Search for the cell housing the specified text and yield its (X, Y) center coordinate. 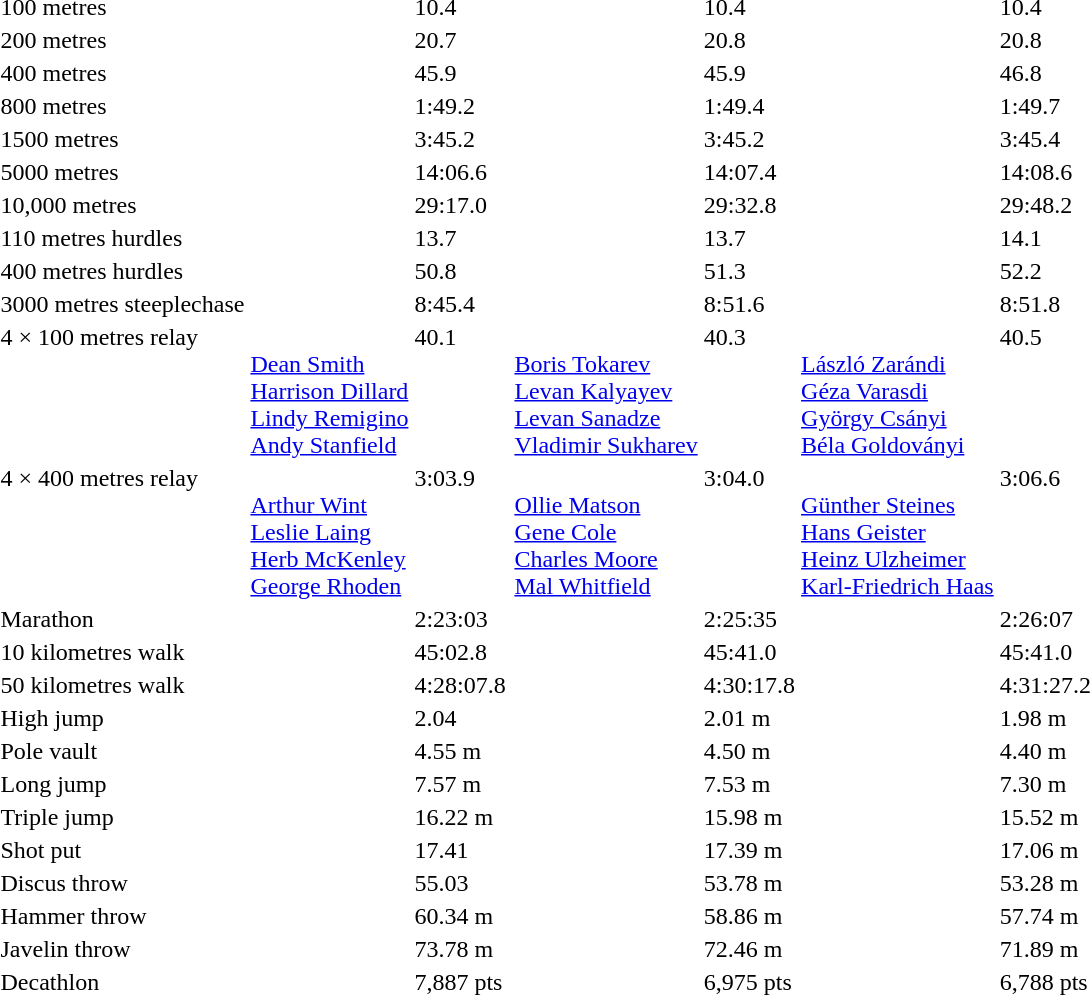
17.41 (462, 850)
72.46 m (749, 949)
15.98 m (749, 817)
2.04 (462, 718)
58.86 m (749, 916)
3:04.0 (749, 532)
29:32.8 (749, 205)
4.55 m (462, 751)
45:02.8 (462, 652)
1:49.2 (462, 106)
3:03.9 (462, 532)
7.53 m (749, 784)
Arthur WintLeslie LaingHerb McKenleyGeorge Rhoden (330, 532)
29:17.0 (462, 205)
60.34 m (462, 916)
16.22 m (462, 817)
8:45.4 (462, 304)
20.7 (462, 40)
2:25:35 (749, 619)
73.78 m (462, 949)
14:07.4 (749, 172)
45:41.0 (749, 652)
55.03 (462, 883)
20.8 (749, 40)
Günther SteinesHans GeisterHeinz UlzheimerKarl-Friedrich Haas (898, 532)
8:51.6 (749, 304)
17.39 m (749, 850)
Dean SmithHarrison DillardLindy RemiginoAndy Stanfield (330, 391)
40.3 (749, 391)
51.3 (749, 271)
4.50 m (749, 751)
László ZarándiGéza VarasdiGyörgy CsányiBéla Goldoványi (898, 391)
4:30:17.8 (749, 685)
Ollie MatsonGene ColeCharles MooreMal Whitfield (606, 532)
7.57 m (462, 784)
50.8 (462, 271)
1:49.4 (749, 106)
Boris TokarevLevan KalyayevLevan SanadzeVladimir Sukharev (606, 391)
4:28:07.8 (462, 685)
40.1 (462, 391)
2.01 m (749, 718)
53.78 m (749, 883)
14:06.6 (462, 172)
2:23:03 (462, 619)
